Output the (X, Y) coordinate of the center of the cell containing the given text.  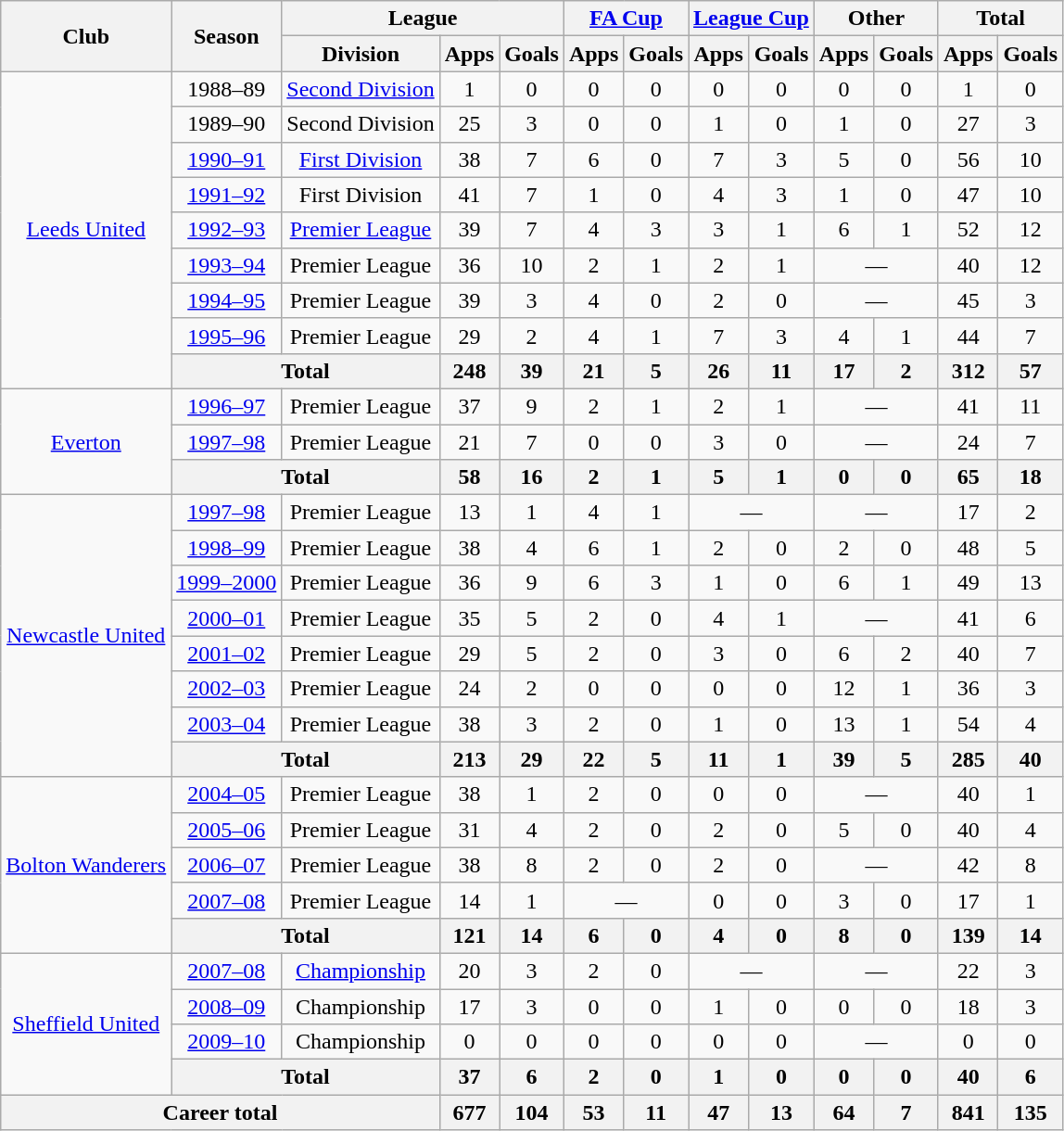
2009–10 (226, 1042)
35 (469, 618)
285 (968, 759)
1994–95 (226, 300)
2000–01 (226, 618)
2003–04 (226, 724)
56 (968, 159)
312 (968, 371)
2002–03 (226, 689)
Sheffield United (86, 1023)
1995–96 (226, 336)
49 (968, 583)
Club (86, 36)
44 (968, 336)
1992–93 (226, 230)
31 (469, 830)
20 (469, 971)
58 (469, 477)
Bolton Wanderers (86, 865)
135 (1031, 1112)
League Cup (752, 19)
213 (469, 759)
1991–92 (226, 195)
52 (968, 230)
2008–09 (226, 1006)
42 (968, 865)
139 (968, 935)
League (423, 19)
Season (226, 36)
1999–2000 (226, 583)
1989–90 (226, 124)
121 (469, 935)
1996–97 (226, 406)
57 (1031, 371)
45 (968, 300)
248 (469, 371)
Everton (86, 441)
26 (719, 371)
677 (469, 1112)
64 (843, 1112)
25 (469, 124)
2006–07 (226, 865)
Career total (221, 1112)
53 (593, 1112)
1988–89 (226, 89)
1990–91 (226, 159)
2004–05 (226, 794)
2001–02 (226, 654)
Newcastle United (86, 636)
FA Cup (626, 19)
104 (532, 1112)
1993–94 (226, 265)
2005–06 (226, 830)
1998–99 (226, 548)
65 (968, 477)
16 (532, 477)
Division (361, 54)
Leeds United (86, 230)
27 (968, 124)
48 (968, 548)
841 (968, 1112)
54 (968, 724)
Other (876, 19)
